Search for the cell housing the specified text and yield its (X, Y) center coordinate. 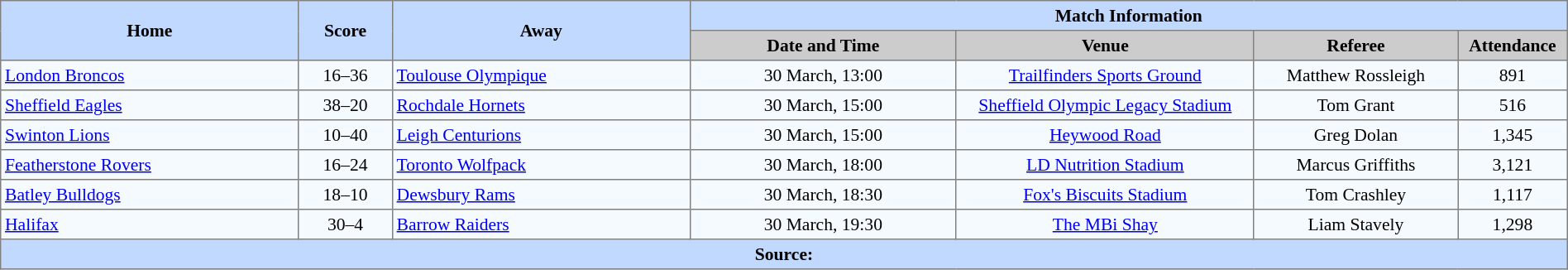
891 (1513, 75)
1,298 (1513, 224)
Halifax (150, 224)
Home (150, 31)
Source: (784, 254)
Matthew Rossleigh (1355, 75)
Tom Grant (1355, 105)
30–4 (346, 224)
Heywood Road (1105, 135)
Sheffield Olympic Legacy Stadium (1105, 105)
Referee (1355, 46)
Attendance (1513, 46)
30 March, 19:30 (823, 224)
30 March, 18:00 (823, 165)
Venue (1105, 46)
3,121 (1513, 165)
10–40 (346, 135)
Barrow Raiders (541, 224)
38–20 (346, 105)
London Broncos (150, 75)
Date and Time (823, 46)
Away (541, 31)
Tom Crashley (1355, 195)
Sheffield Eagles (150, 105)
Leigh Centurions (541, 135)
Toronto Wolfpack (541, 165)
Fox's Biscuits Stadium (1105, 195)
Trailfinders Sports Ground (1105, 75)
Liam Stavely (1355, 224)
Match Information (1128, 16)
Toulouse Olympique (541, 75)
16–36 (346, 75)
Marcus Griffiths (1355, 165)
Dewsbury Rams (541, 195)
1,345 (1513, 135)
Featherstone Rovers (150, 165)
30 March, 18:30 (823, 195)
30 March, 13:00 (823, 75)
Greg Dolan (1355, 135)
LD Nutrition Stadium (1105, 165)
Swinton Lions (150, 135)
18–10 (346, 195)
Rochdale Hornets (541, 105)
1,117 (1513, 195)
Batley Bulldogs (150, 195)
16–24 (346, 165)
The MBi Shay (1105, 224)
516 (1513, 105)
Score (346, 31)
